Output the (x, y) coordinate of the center of the cell containing the given text.  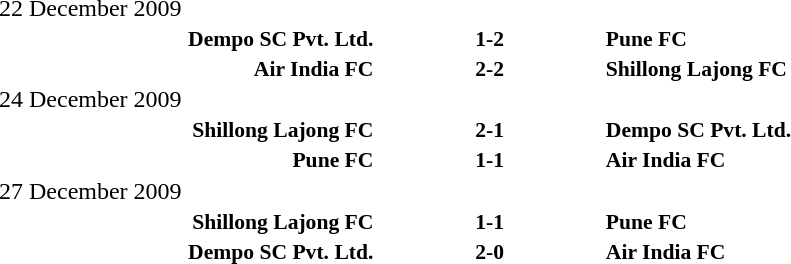
2-2 (489, 68)
2-1 (489, 130)
1-2 (489, 38)
